Capture the cell that displays the provided text and extract its (X, Y) central coordinate. 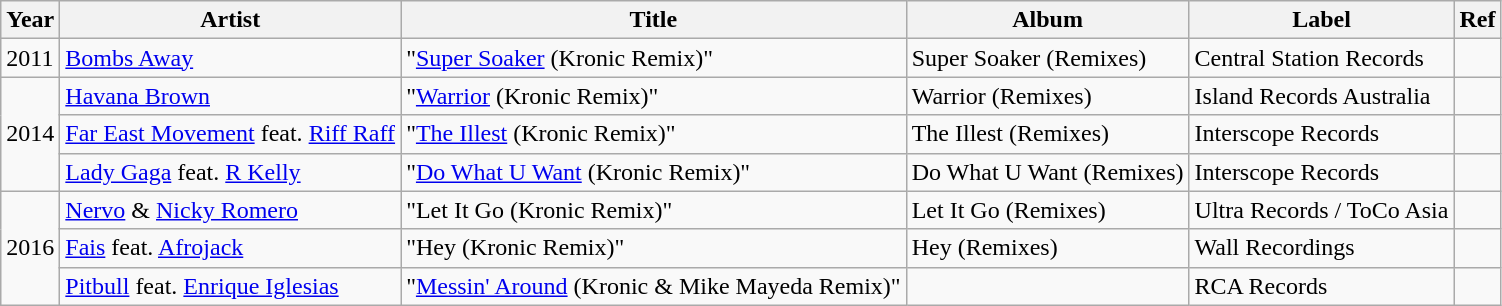
Fais feat. Afrojack (230, 248)
The Illest (Remixes) (1048, 134)
Bombs Away (230, 58)
Warrior (Remixes) (1048, 96)
Do What U Want (Remixes) (1048, 172)
Ref (1478, 20)
"Super Soaker (Kronic Remix)" (654, 58)
Pitbull feat. Enrique Iglesias (230, 286)
Super Soaker (Remixes) (1048, 58)
2011 (30, 58)
"Messin' Around (Kronic & Mike Mayeda Remix)" (654, 286)
"Do What U Want (Kronic Remix)" (654, 172)
Nervo & Nicky Romero (230, 210)
Central Station Records (1322, 58)
Ultra Records / ToCo Asia (1322, 210)
Havana Brown (230, 96)
Artist (230, 20)
"The Illest (Kronic Remix)" (654, 134)
Lady Gaga feat. R Kelly (230, 172)
Let It Go (Remixes) (1048, 210)
Wall Recordings (1322, 248)
Title (654, 20)
Hey (Remixes) (1048, 248)
2014 (30, 134)
Album (1048, 20)
Far East Movement feat. Riff Raff (230, 134)
Island Records Australia (1322, 96)
Label (1322, 20)
RCA Records (1322, 286)
"Warrior (Kronic Remix)" (654, 96)
"Let It Go (Kronic Remix)" (654, 210)
Year (30, 20)
"Hey (Kronic Remix)" (654, 248)
2016 (30, 248)
